From the cell containing the given text, extract its center point as (x, y) coordinate. 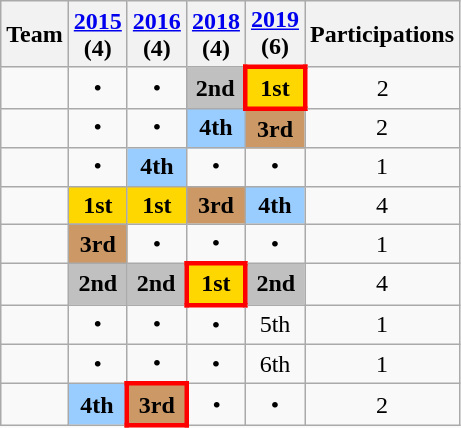
Participations (382, 34)
Team (35, 34)
2019 (6) (274, 34)
2018 (4) (216, 34)
5th (274, 325)
6th (274, 364)
2015 (4) (98, 34)
2016 (4) (156, 34)
